Return the [x, y] coordinate for the center point of the cell that contains the specified text.  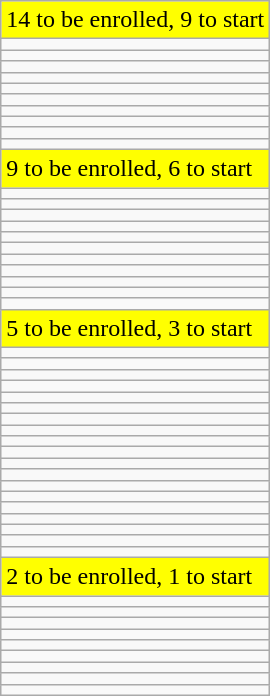
5 to be enrolled, 3 to start [136, 328]
9 to be enrolled, 6 to start [136, 168]
14 to be enrolled, 9 to start [136, 20]
2 to be enrolled, 1 to start [136, 576]
